Capture the cell that displays the provided text and extract its (x, y) central coordinate. 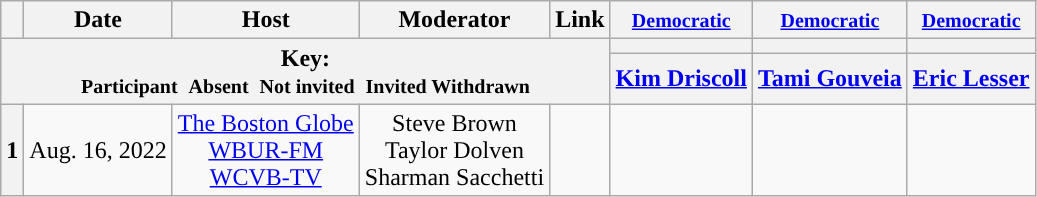
1 (12, 150)
Eric Lesser (971, 78)
Kim Driscoll (681, 78)
Moderator (454, 20)
Aug. 16, 2022 (98, 150)
Date (98, 20)
Link (580, 20)
Key: Participant Absent Not invited Invited Withdrawn (306, 72)
Tami Gouveia (830, 78)
Host (266, 20)
The Boston GlobeWBUR-FMWCVB-TV (266, 150)
Steve BrownTaylor DolvenSharman Sacchetti (454, 150)
